Scan for the cell matching the given text and deliver its (X, Y) coordinate at center. 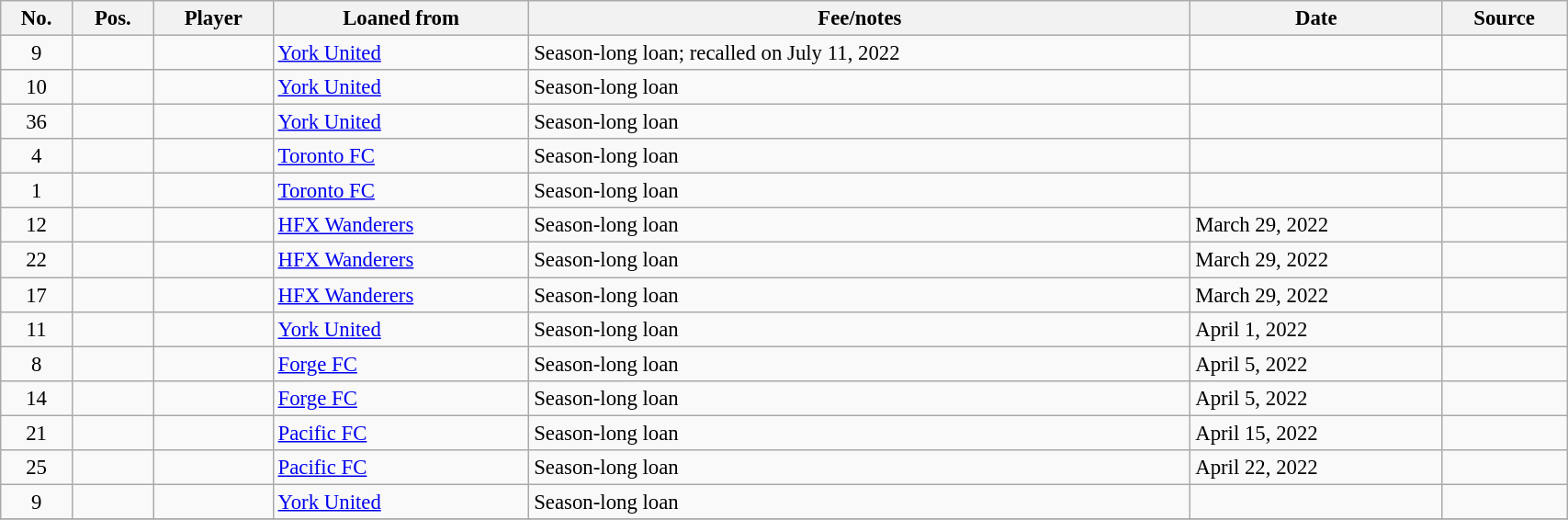
Loaned from (400, 18)
1 (37, 191)
Source (1505, 18)
21 (37, 433)
14 (37, 398)
12 (37, 225)
April 1, 2022 (1316, 329)
4 (37, 156)
Date (1316, 18)
10 (37, 87)
April 15, 2022 (1316, 433)
36 (37, 122)
22 (37, 260)
17 (37, 295)
No. (37, 18)
Player (213, 18)
Season-long loan; recalled on July 11, 2022 (860, 53)
Fee/notes (860, 18)
11 (37, 329)
Pos. (112, 18)
8 (37, 364)
25 (37, 468)
April 22, 2022 (1316, 468)
